Pinpoint the cell where the given text exists, returning its [X, Y] midpoint coordinate. 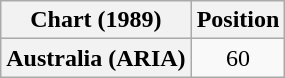
Position [238, 20]
Australia (ARIA) [96, 58]
60 [238, 58]
Chart (1989) [96, 20]
